Find where the given text appears and provide that cell's center as (X, Y) coordinate. 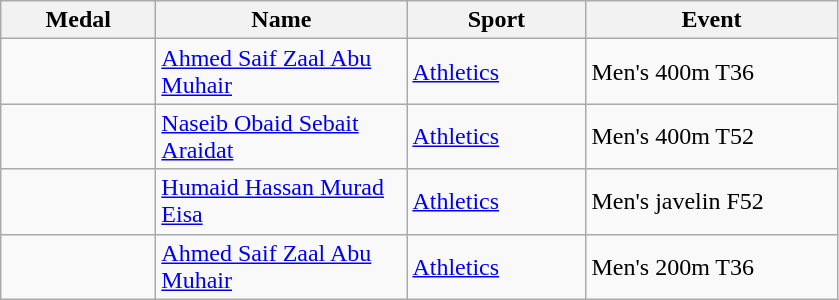
Men's 200m T36 (712, 266)
Men's 400m T52 (712, 136)
Naseib Obaid Sebait Araidat (282, 136)
Men's 400m T36 (712, 72)
Name (282, 20)
Event (712, 20)
Men's javelin F52 (712, 202)
Sport (496, 20)
Humaid Hassan Murad Eisa (282, 202)
Medal (78, 20)
